Output the (x, y) coordinate of the center of the cell containing the given text.  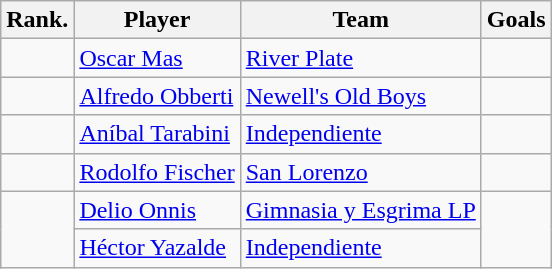
Alfredo Obberti (157, 96)
Rodolfo Fischer (157, 172)
Newell's Old Boys (360, 96)
Player (157, 20)
Gimnasia y Esgrima LP (360, 210)
Oscar Mas (157, 58)
Goals (516, 20)
San Lorenzo (360, 172)
Delio Onnis (157, 210)
Rank. (38, 20)
Team (360, 20)
Héctor Yazalde (157, 248)
Aníbal Tarabini (157, 134)
River Plate (360, 58)
